Return [x, y] of the center of cell containing provided text 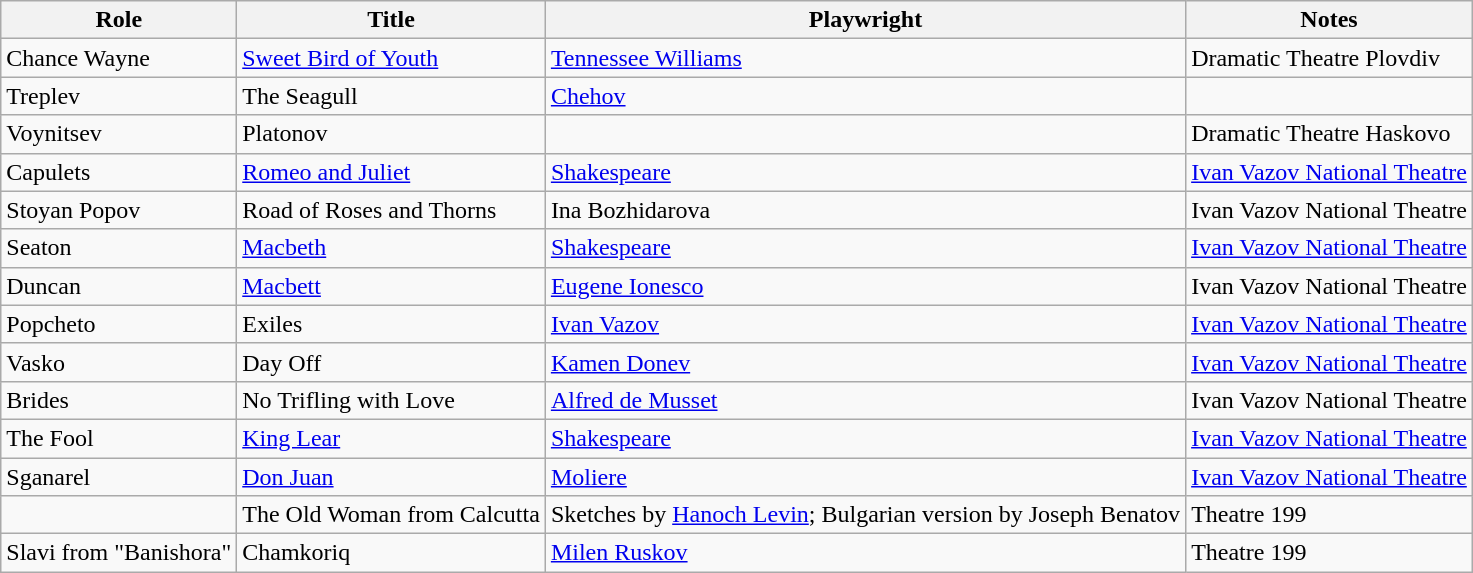
Eugene Ionesco [865, 286]
Exiles [392, 324]
Chance Wayne [119, 58]
Ina Bozhidarova [865, 210]
The Seagull [392, 96]
Don Juan [392, 477]
Dramatic Theatre Plovdiv [1330, 58]
Kamen Donev [865, 362]
Platonov [392, 134]
Notes [1330, 20]
Playwright [865, 20]
Day Off [392, 362]
Capulets [119, 172]
Sketches by Hanoch Levin; Bulgarian version by Joseph Benatov [865, 515]
No Trifling with Love [392, 400]
Chehov [865, 96]
Sganarel [119, 477]
Macbett [392, 286]
Popcheto [119, 324]
Title [392, 20]
Sweet Bird of Youth [392, 58]
Duncan [119, 286]
King Lear [392, 438]
Stoyan Popov [119, 210]
Slavi from "Banishora" [119, 553]
Brides [119, 400]
Moliere [865, 477]
Seaton [119, 248]
Road of Roses and Thorns [392, 210]
Romeo and Juliet [392, 172]
Tennessee Williams [865, 58]
Alfred de Musset [865, 400]
Vasko [119, 362]
Milen Ruskov [865, 553]
The Old Woman from Calcutta [392, 515]
Chamkoriq [392, 553]
Voynitsev [119, 134]
Role [119, 20]
Ivan Vazov [865, 324]
Treplev [119, 96]
Macbeth [392, 248]
The Fool [119, 438]
Dramatic Theatre Haskovo [1330, 134]
